Output the [X, Y] coordinate of the center of the cell containing the given text.  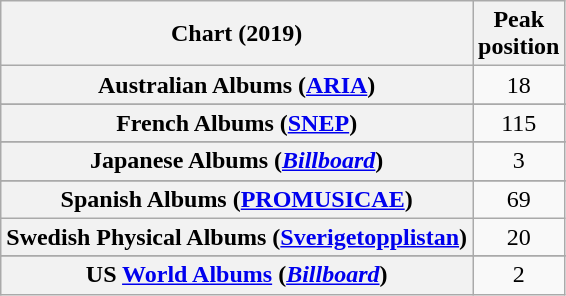
18 [519, 85]
Chart (2019) [237, 34]
3 [519, 161]
Japanese Albums (Billboard) [237, 161]
115 [519, 123]
Spanish Albums (PROMUSICAE) [237, 199]
20 [519, 237]
French Albums (SNEP) [237, 123]
US World Albums (Billboard) [237, 275]
2 [519, 275]
Peakposition [519, 34]
Australian Albums (ARIA) [237, 85]
Swedish Physical Albums (Sverigetopplistan) [237, 237]
69 [519, 199]
